Return the (x, y) coordinate for the center point of the cell that contains the specified text.  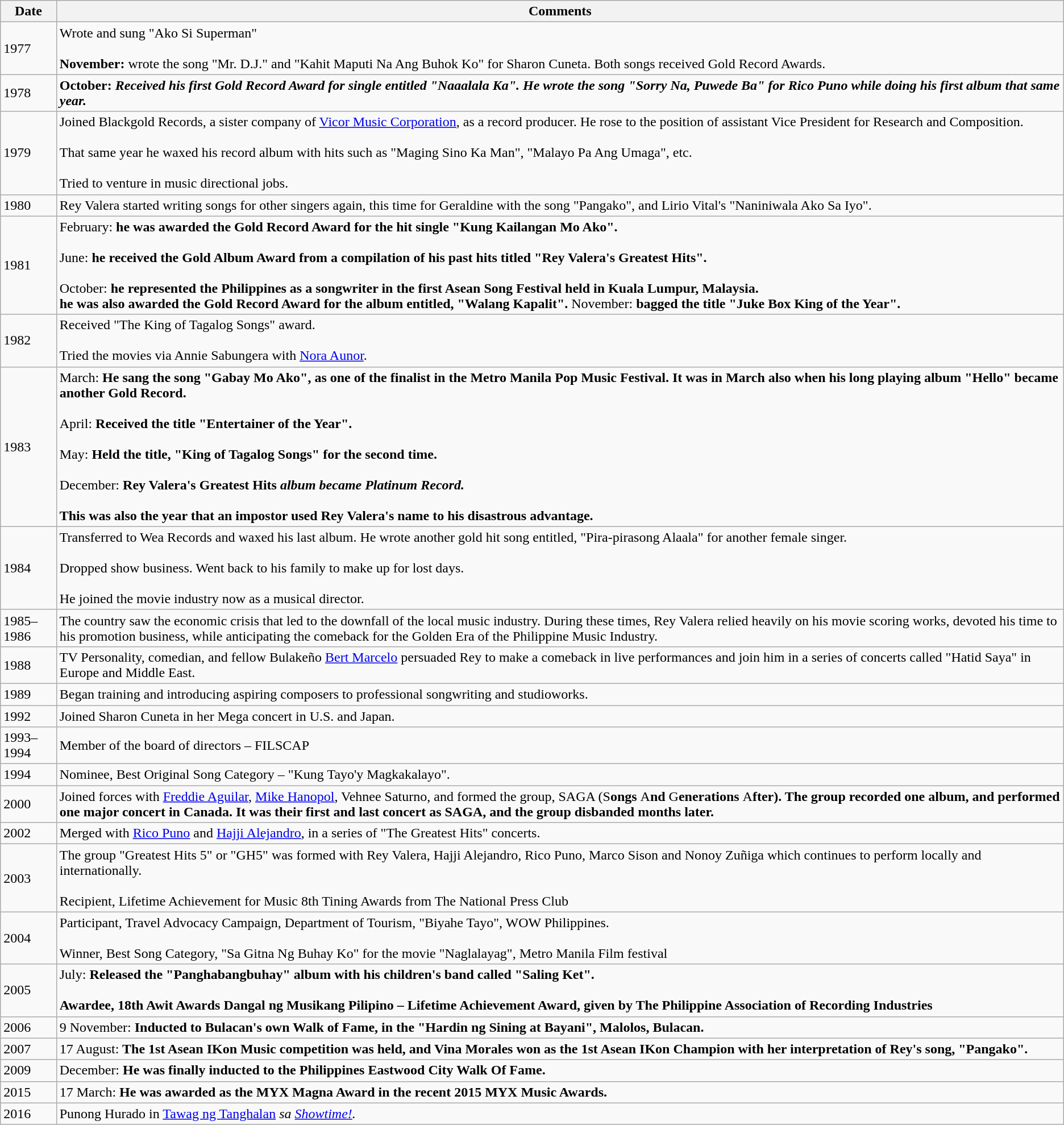
1979 (28, 153)
1978 (28, 93)
2005 (28, 990)
2007 (28, 1049)
1983 (28, 447)
Punong Hurado in Tawag ng Tanghalan sa Showtime!. (560, 1114)
Merged with Rico Puno and Hajji Alejandro, in a series of "The Greatest Hits" concerts. (560, 833)
9 November: Inducted to Bulacan's own Walk of Fame, in the "Hardin ng Sining at Bayani", Malolos, Bulacan. (560, 1027)
Date (28, 11)
2006 (28, 1027)
2002 (28, 833)
December: He was finally inducted to the Philippines Eastwood City Walk Of Fame. (560, 1070)
Rey Valera started writing songs for other singers again, this time for Geraldine with the song "Pangako", and Lirio Vital's "Naniniwala Ako Sa Iyo". (560, 205)
Joined Sharon Cuneta in her Mega concert in U.S. and Japan. (560, 716)
2000 (28, 804)
2009 (28, 1070)
2004 (28, 938)
1985–1986 (28, 628)
1994 (28, 775)
1993–1994 (28, 746)
1989 (28, 694)
1982 (28, 341)
1981 (28, 265)
1984 (28, 568)
1992 (28, 716)
Member of the board of directors – FILSCAP (560, 746)
1977 (28, 48)
1980 (28, 205)
17 March: He was awarded as the MYX Magna Award in the recent 2015 MYX Music Awards. (560, 1092)
Nominee, Best Original Song Category – "Kung Tayo'y Magkakalayo". (560, 775)
Began training and introducing aspiring composers to professional songwriting and studioworks. (560, 694)
1988 (28, 665)
2003 (28, 878)
Comments (560, 11)
2016 (28, 1114)
2015 (28, 1092)
Received "The King of Tagalog Songs" award.Tried the movies via Annie Sabungera with Nora Aunor. (560, 341)
